Pinpoint the cell where the given text exists, returning its [X, Y] midpoint coordinate. 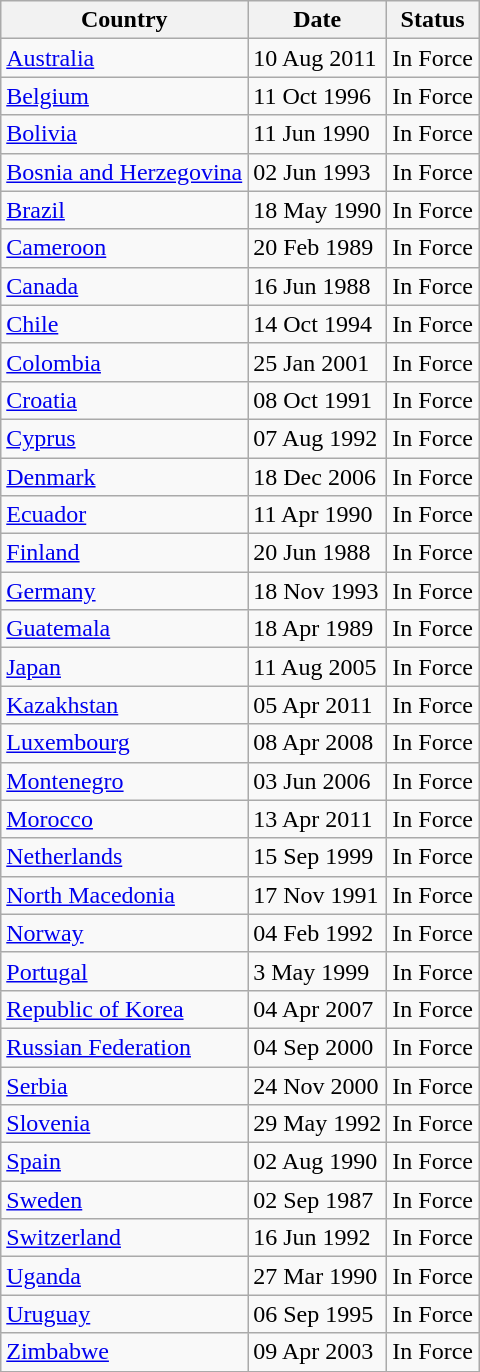
Montenegro [124, 781]
15 Sep 1999 [318, 857]
02 Sep 1987 [318, 1200]
Netherlands [124, 857]
02 Aug 1990 [318, 1162]
13 Apr 2011 [318, 819]
Croatia [124, 400]
Ecuador [124, 515]
Cyprus [124, 438]
07 Aug 1992 [318, 438]
Germany [124, 591]
11 Apr 1990 [318, 515]
20 Feb 1989 [318, 248]
Brazil [124, 210]
02 Jun 1993 [318, 172]
10 Aug 2011 [318, 58]
Republic of Korea [124, 1009]
18 May 1990 [318, 210]
03 Jun 2006 [318, 781]
04 Sep 2000 [318, 1047]
17 Nov 1991 [318, 895]
Zimbabwe [124, 1352]
Uganda [124, 1276]
16 Jun 1992 [318, 1238]
Luxembourg [124, 743]
18 Dec 2006 [318, 477]
Status [433, 20]
Japan [124, 667]
29 May 1992 [318, 1124]
Serbia [124, 1085]
Finland [124, 553]
Spain [124, 1162]
27 Mar 1990 [318, 1276]
04 Feb 1992 [318, 933]
08 Apr 2008 [318, 743]
Morocco [124, 819]
Cameroon [124, 248]
18 Apr 1989 [318, 629]
08 Oct 1991 [318, 400]
Colombia [124, 362]
11 Aug 2005 [318, 667]
09 Apr 2003 [318, 1352]
20 Jun 1988 [318, 553]
Uruguay [124, 1314]
Sweden [124, 1200]
14 Oct 1994 [318, 324]
Australia [124, 58]
Country [124, 20]
Slovenia [124, 1124]
Russian Federation [124, 1047]
11 Oct 1996 [318, 96]
Belgium [124, 96]
North Macedonia [124, 895]
Bolivia [124, 134]
11 Jun 1990 [318, 134]
Kazakhstan [124, 705]
Date [318, 20]
Guatemala [124, 629]
Norway [124, 933]
25 Jan 2001 [318, 362]
05 Apr 2011 [318, 705]
16 Jun 1988 [318, 286]
Denmark [124, 477]
24 Nov 2000 [318, 1085]
04 Apr 2007 [318, 1009]
Chile [124, 324]
3 May 1999 [318, 971]
Bosnia and Herzegovina [124, 172]
18 Nov 1993 [318, 591]
Canada [124, 286]
06 Sep 1995 [318, 1314]
Portugal [124, 971]
Switzerland [124, 1238]
